Search for the cell housing the specified text and yield its (x, y) center coordinate. 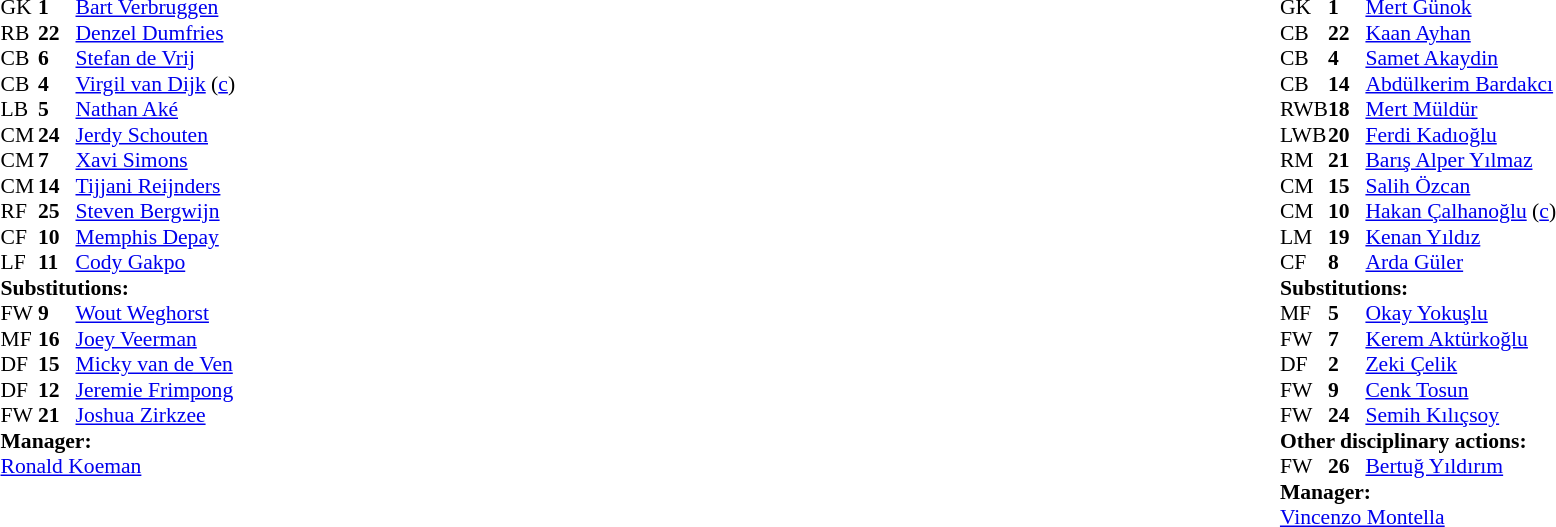
12 (57, 390)
Arda Güler (1460, 263)
19 (1347, 237)
Virgil van Dijk (c) (156, 84)
Samet Akaydin (1460, 59)
Cenk Tosun (1460, 390)
LB (19, 109)
Xavi Simons (156, 161)
Wout Weghorst (156, 313)
18 (1347, 109)
25 (57, 211)
RB (19, 33)
Ferdi Kadıoğlu (1460, 135)
Kaan Ayhan (1460, 33)
Salih Özcan (1460, 186)
Other disciplinary actions: (1418, 441)
Cody Gakpo (156, 263)
Okay Yokuşlu (1460, 313)
Hakan Çalhanoğlu (c) (1460, 211)
Jeremie Frimpong (156, 390)
Micky van de Ven (156, 365)
RWB (1304, 109)
Nathan Aké (156, 109)
2 (1347, 365)
Denzel Dumfries (156, 33)
Joey Veerman (156, 339)
Semih Kılıçsoy (1460, 415)
RM (1304, 161)
Joshua Zirkzee (156, 415)
Barış Alper Yılmaz (1460, 161)
LM (1304, 237)
Jerdy Schouten (156, 135)
20 (1347, 135)
RF (19, 211)
Kenan Yıldız (1460, 237)
Memphis Depay (156, 237)
16 (57, 339)
Mert Müldür (1460, 109)
Steven Bergwijn (156, 211)
Kerem Aktürkoğlu (1460, 339)
Zeki Çelik (1460, 365)
Abdülkerim Bardakcı (1460, 84)
Stefan de Vrij (156, 59)
Bertuğ Yıldırım (1460, 467)
LWB (1304, 135)
Tijjani Reijnders (156, 186)
26 (1347, 467)
Ronald Koeman (118, 467)
6 (57, 59)
LF (19, 263)
8 (1347, 263)
11 (57, 263)
